Capture the cell that displays the provided text and extract its (x, y) central coordinate. 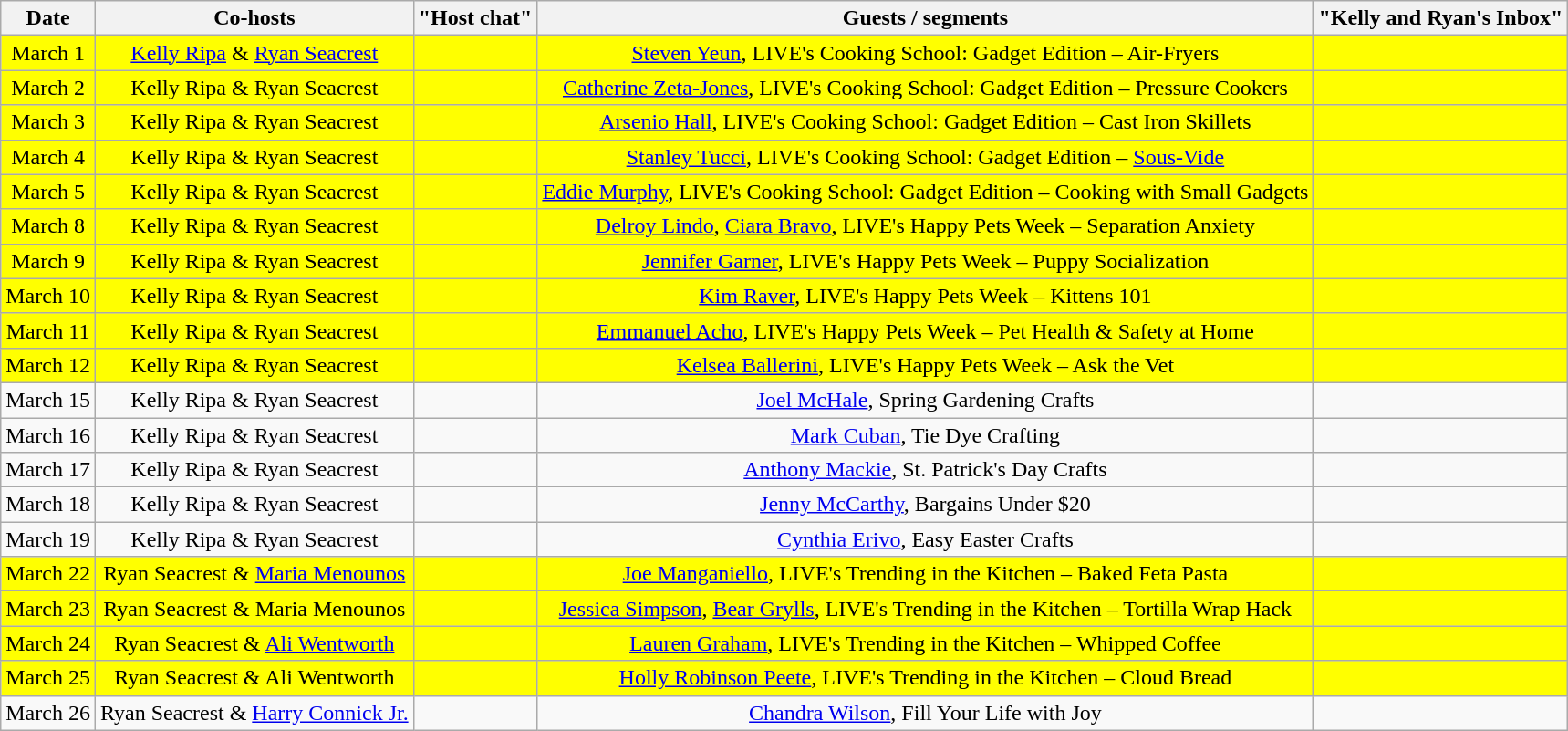
March 23 (48, 609)
"Kelly and Ryan's Inbox" (1441, 18)
Delroy Lindo, Ciara Bravo, LIVE's Happy Pets Week – Separation Anxiety (925, 226)
March 17 (48, 470)
Anthony Mackie, St. Patrick's Day Crafts (925, 470)
Jessica Simpson, Bear Grylls, LIVE's Trending in the Kitchen – Tortilla Wrap Hack (925, 609)
Guests / segments (925, 18)
Cynthia Erivo, Easy Easter Crafts (925, 539)
March 26 (48, 713)
"Host chat" (475, 18)
Lauren Graham, LIVE's Trending in the Kitchen – Whipped Coffee (925, 643)
Joel McHale, Spring Gardening Crafts (925, 400)
March 24 (48, 643)
March 15 (48, 400)
March 8 (48, 226)
March 18 (48, 505)
March 12 (48, 365)
March 11 (48, 330)
March 9 (48, 261)
March 19 (48, 539)
Stanley Tucci, LIVE's Cooking School: Gadget Edition – Sous-Vide (925, 157)
Ryan Seacrest & Harry Connick Jr. (254, 713)
March 25 (48, 678)
Steven Yeun, LIVE's Cooking School: Gadget Edition – Air-Fryers (925, 53)
Chandra Wilson, Fill Your Life with Joy (925, 713)
March 3 (48, 122)
March 22 (48, 574)
Jenny McCarthy, Bargains Under $20 (925, 505)
Joe Manganiello, LIVE's Trending in the Kitchen – Baked Feta Pasta (925, 574)
Kelsea Ballerini, LIVE's Happy Pets Week – Ask the Vet (925, 365)
March 1 (48, 53)
March 10 (48, 296)
Emmanuel Acho, LIVE's Happy Pets Week – Pet Health & Safety at Home (925, 330)
Co-hosts (254, 18)
Jennifer Garner, LIVE's Happy Pets Week – Puppy Socialization (925, 261)
Mark Cuban, Tie Dye Crafting (925, 435)
March 16 (48, 435)
Catherine Zeta-Jones, LIVE's Cooking School: Gadget Edition – Pressure Cookers (925, 88)
Kim Raver, LIVE's Happy Pets Week – Kittens 101 (925, 296)
Arsenio Hall, LIVE's Cooking School: Gadget Edition – Cast Iron Skillets (925, 122)
Eddie Murphy, LIVE's Cooking School: Gadget Edition – Cooking with Small Gadgets (925, 192)
March 4 (48, 157)
March 5 (48, 192)
Holly Robinson Peete, LIVE's Trending in the Kitchen – Cloud Bread (925, 678)
Date (48, 18)
March 2 (48, 88)
